Output the [x, y] coordinate of the center of the cell containing the given text.  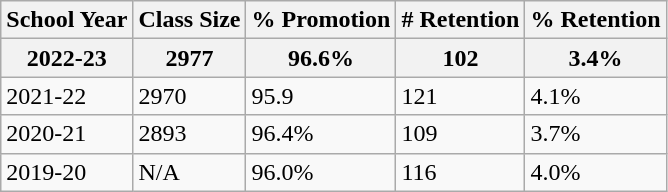
Class Size [190, 20]
102 [460, 58]
School Year [67, 20]
2019-20 [67, 172]
95.9 [321, 96]
4.0% [596, 172]
2893 [190, 134]
96.4% [321, 134]
N/A [190, 172]
3.4% [596, 58]
% Retention [596, 20]
121 [460, 96]
4.1% [596, 96]
2977 [190, 58]
# Retention [460, 20]
109 [460, 134]
% Promotion [321, 20]
2020-21 [67, 134]
3.7% [596, 134]
2021-22 [67, 96]
116 [460, 172]
96.0% [321, 172]
2970 [190, 96]
2022-23 [67, 58]
96.6% [321, 58]
